Capture the cell that displays the provided text and extract its (X, Y) central coordinate. 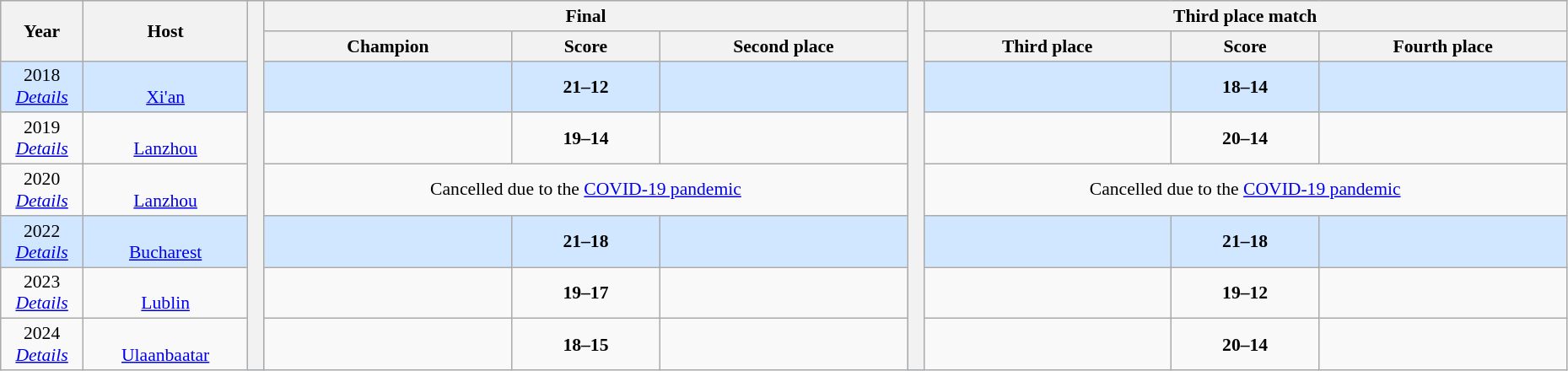
2024 Details (42, 344)
Champion (388, 46)
Final (585, 16)
Bucharest (165, 241)
2022Details (42, 241)
Third place match (1245, 16)
19–14 (586, 138)
2020Details (42, 191)
Second place (783, 46)
2018Details (42, 86)
Lublin (165, 293)
Ulaanbaatar (165, 344)
Year (42, 30)
18–14 (1245, 86)
2019Details (42, 138)
Fourth place (1442, 46)
19–17 (586, 293)
Host (165, 30)
18–15 (586, 344)
21–12 (586, 86)
Third place (1048, 46)
Xi'an (165, 86)
19–12 (1245, 293)
2023Details (42, 293)
